Find where the given text appears and provide that cell's center as (X, Y) coordinate. 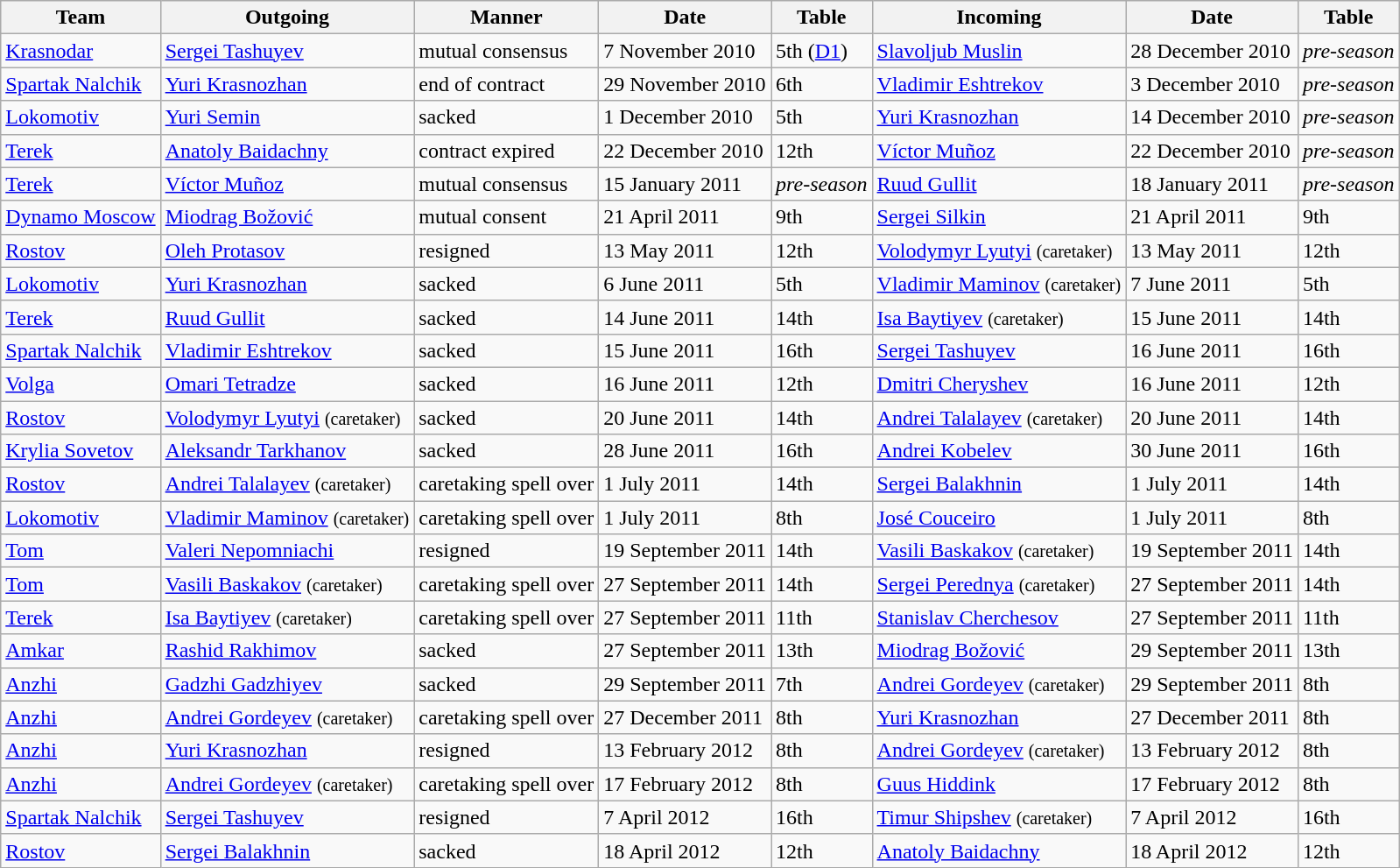
18 January 2011 (1212, 184)
29 November 2010 (685, 84)
Outgoing (287, 18)
Dmitri Cheryshev (999, 384)
Volga (81, 384)
7 June 2011 (1212, 284)
5th (D1) (822, 51)
Omari Tetradze (287, 384)
28 June 2011 (685, 451)
Team (81, 18)
7th (822, 684)
Valeri Nepomniachi (287, 551)
3 December 2010 (1212, 84)
Krasnodar (81, 51)
Incoming (999, 18)
José Couceiro (999, 518)
Manner (506, 18)
Aleksandr Tarkhanov (287, 451)
end of contract (506, 84)
Andrei Kobelev (999, 451)
Rashid Rakhimov (287, 651)
15 January 2011 (685, 184)
6th (822, 84)
Sergei Perednya (caretaker) (999, 584)
14 December 2010 (1212, 117)
Dynamo Moscow (81, 217)
Stanislav Cherchesov (999, 617)
6 June 2011 (685, 284)
Oleh Protasov (287, 251)
30 June 2011 (1212, 451)
1 December 2010 (685, 117)
7 November 2010 (685, 51)
14 June 2011 (685, 317)
28 December 2010 (1212, 51)
Gadzhi Gadzhiyev (287, 684)
Guus Hiddink (999, 784)
Timur Shipshev (caretaker) (999, 817)
Krylia Sovetov (81, 451)
Yuri Semin (287, 117)
contract expired (506, 151)
Amkar (81, 651)
Sergei Silkin (999, 217)
Slavoljub Muslin (999, 51)
mutual consent (506, 217)
